Scan for the cell matching the given text and deliver its (x, y) coordinate at center. 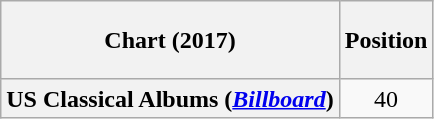
Position (386, 40)
US Classical Albums (Billboard) (170, 98)
40 (386, 98)
Chart (2017) (170, 40)
